Search for the cell housing the specified text and yield its (x, y) center coordinate. 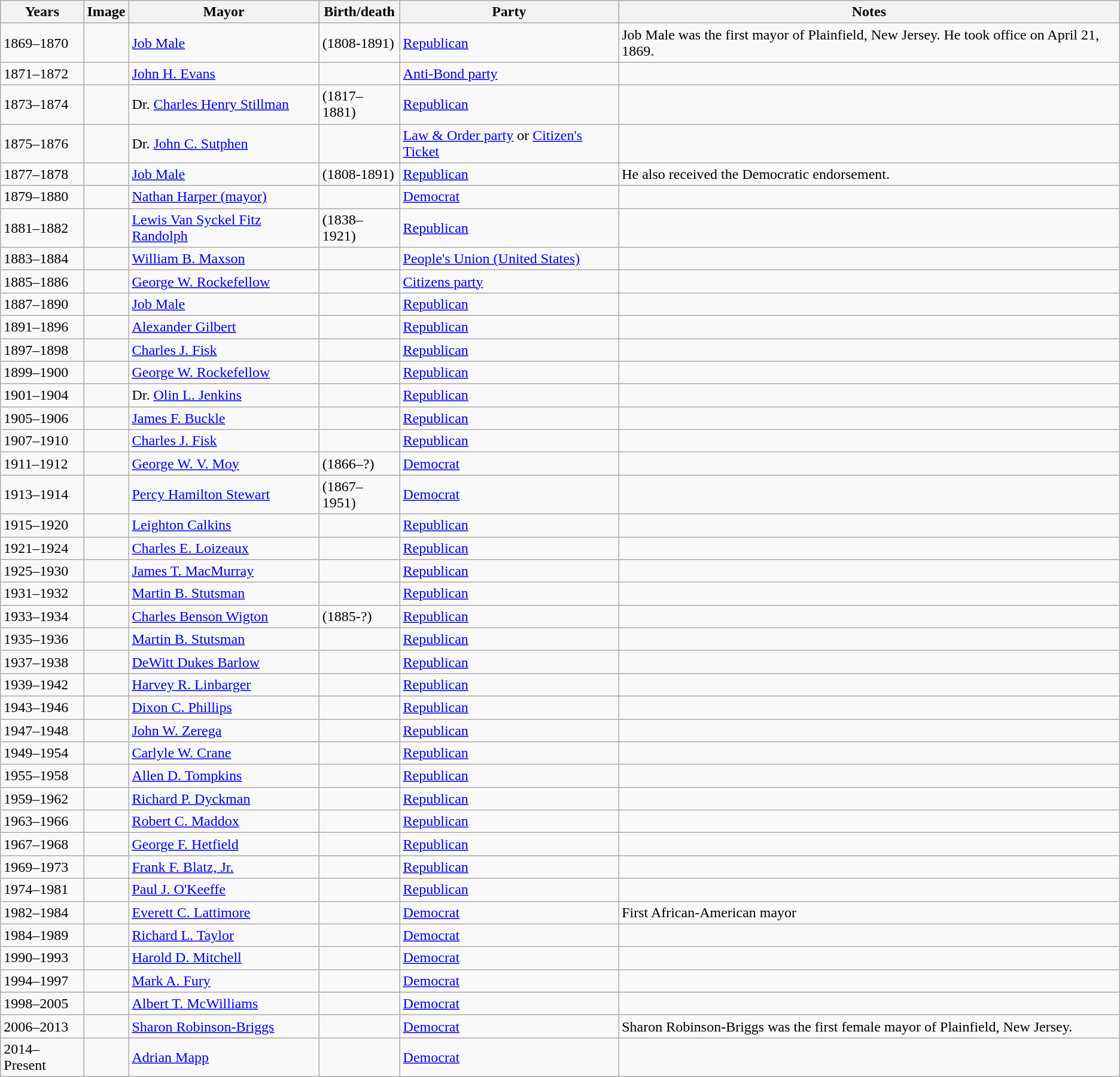
Citizens party (509, 281)
1974–1981 (42, 890)
Paul J. O'Keeffe (224, 890)
1937–1938 (42, 662)
1947–1948 (42, 731)
Nathan Harper (mayor) (224, 197)
2014–Present (42, 1057)
1931–1932 (42, 594)
1869–1870 (42, 43)
Dixon C. Phillips (224, 707)
1994–1997 (42, 981)
1959–1962 (42, 799)
1943–1946 (42, 707)
(1817–1881) (359, 104)
1955–1958 (42, 776)
John W. Zerega (224, 731)
He also received the Democratic endorsement. (869, 174)
1913–1914 (42, 494)
First African-American mayor (869, 912)
1871–1872 (42, 74)
Everett C. Lattimore (224, 912)
1925–1930 (42, 571)
(1885-?) (359, 616)
Mayor (224, 12)
1921–1924 (42, 548)
Image (106, 12)
(1866–?) (359, 464)
1963–1966 (42, 822)
Dr. Charles Henry Stillman (224, 104)
Carlyle W. Crane (224, 753)
1897–1898 (42, 350)
1969–1973 (42, 867)
Harold D. Mitchell (224, 958)
Mark A. Fury (224, 981)
1891–1896 (42, 327)
1873–1874 (42, 104)
John H. Evans (224, 74)
2006–2013 (42, 1026)
Allen D. Tompkins (224, 776)
Dr. John C. Sutphen (224, 144)
1967–1968 (42, 844)
1877–1878 (42, 174)
Leighton Calkins (224, 525)
Charles Benson Wigton (224, 616)
Job Male was the first mayor of Plainfield, New Jersey. He took office on April 21, 1869. (869, 43)
Birth/death (359, 12)
Sharon Robinson-Briggs was the first female mayor of Plainfield, New Jersey. (869, 1026)
Anti-Bond party (509, 74)
Notes (869, 12)
1899–1900 (42, 373)
1982–1984 (42, 912)
1990–1993 (42, 958)
Adrian Mapp (224, 1057)
James F. Buckle (224, 418)
George F. Hetfield (224, 844)
1935–1936 (42, 639)
1949–1954 (42, 753)
Albert T. McWilliams (224, 1003)
George W. V. Moy (224, 464)
1905–1906 (42, 418)
1883–1884 (42, 258)
1881–1882 (42, 227)
Years (42, 12)
Dr. Olin L. Jenkins (224, 395)
1915–1920 (42, 525)
1885–1886 (42, 281)
(1838–1921) (359, 227)
1911–1912 (42, 464)
Harvey R. Linbarger (224, 684)
Alexander Gilbert (224, 327)
Party (509, 12)
1984–1989 (42, 935)
Richard P. Dyckman (224, 799)
1875–1876 (42, 144)
1939–1942 (42, 684)
Robert C. Maddox (224, 822)
People's Union (United States) (509, 258)
Frank F. Blatz, Jr. (224, 867)
1879–1880 (42, 197)
Percy Hamilton Stewart (224, 494)
Sharon Robinson-Briggs (224, 1026)
Lewis Van Syckel Fitz Randolph (224, 227)
1998–2005 (42, 1003)
1887–1890 (42, 304)
(1867–1951) (359, 494)
Charles E. Loizeaux (224, 548)
Richard L. Taylor (224, 935)
DeWitt Dukes Barlow (224, 662)
1907–1910 (42, 441)
Law & Order party or Citizen's Ticket (509, 144)
1901–1904 (42, 395)
William B. Maxson (224, 258)
James T. MacMurray (224, 571)
1933–1934 (42, 616)
